Output the [x, y] coordinate of the center of the cell containing the given text.  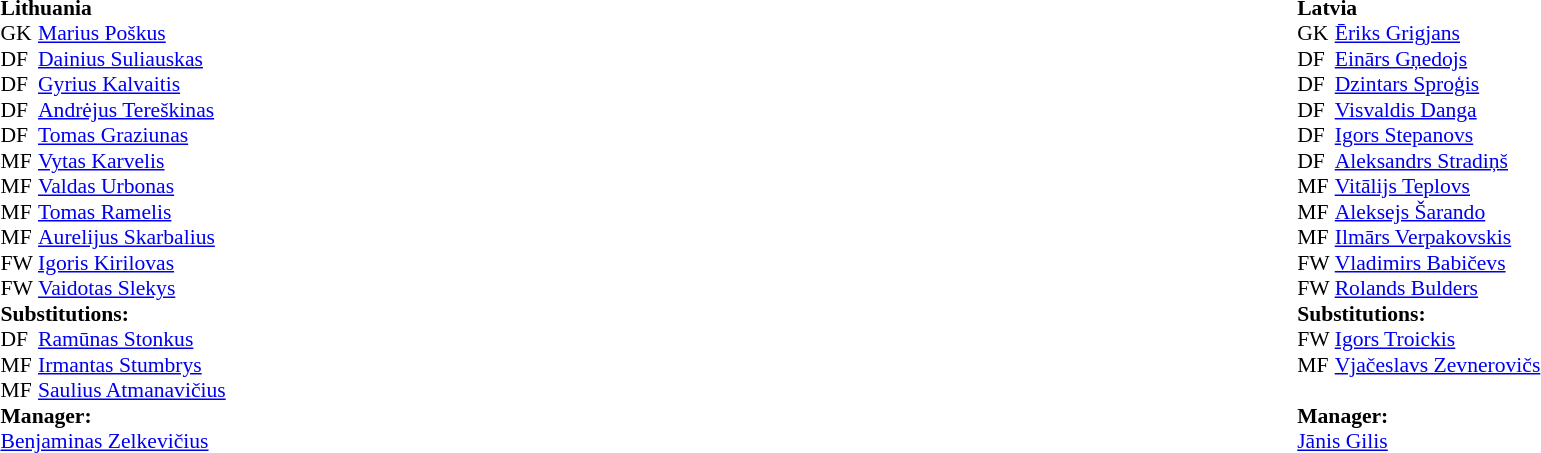
Aleksandrs Stradiņš [1438, 161]
Tomas Ramelis [132, 212]
Aleksejs Šarando [1438, 212]
Tomas Graziunas [132, 135]
Dainius Suliauskas [132, 59]
Visvaldis Danga [1438, 110]
Andrėjus Tereškinas [132, 110]
Aurelijus Skarbalius [132, 237]
Valdas Urbonas [132, 187]
Igoris Kirilovas [132, 263]
Marius Poškus [132, 33]
Ēriks Grigjans [1438, 33]
Saulius Atmanavičius [132, 391]
Ramūnas Stonkus [132, 339]
Vaidotas Slekys [132, 289]
Dzintars Sproģis [1438, 85]
Vjačeslavs Zevnerovičs [1438, 365]
Einārs Gņedojs [1438, 59]
Rolands Bulders [1438, 289]
Vitālijs Teplovs [1438, 187]
Irmantas Stumbrys [132, 365]
Vladimirs Babičevs [1438, 263]
Ilmārs Verpakovskis [1438, 237]
Gyrius Kalvaitis [132, 85]
Igors Troickis [1438, 339]
Igors Stepanovs [1438, 135]
Vytas Karvelis [132, 161]
